Determine the (X, Y) coordinate at the center of the cell enclosing the given text.  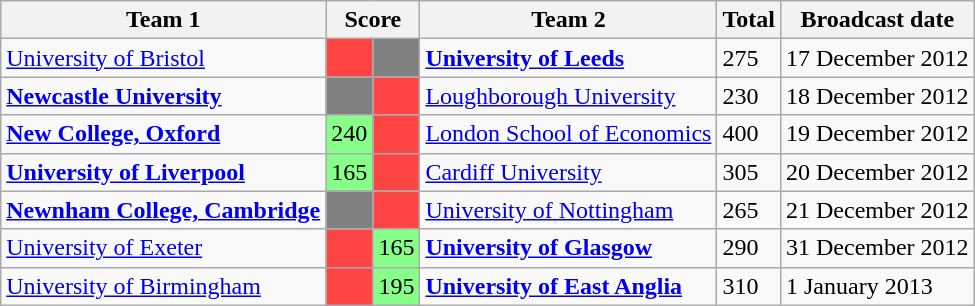
Loughborough University (568, 96)
Broadcast date (877, 20)
195 (396, 286)
University of Leeds (568, 58)
21 December 2012 (877, 210)
Total (749, 20)
18 December 2012 (877, 96)
Score (373, 20)
University of Nottingham (568, 210)
Team 2 (568, 20)
University of East Anglia (568, 286)
240 (350, 134)
31 December 2012 (877, 248)
University of Liverpool (164, 172)
20 December 2012 (877, 172)
275 (749, 58)
1 January 2013 (877, 286)
Cardiff University (568, 172)
University of Exeter (164, 248)
New College, Oxford (164, 134)
19 December 2012 (877, 134)
University of Birmingham (164, 286)
University of Glasgow (568, 248)
230 (749, 96)
265 (749, 210)
400 (749, 134)
Newcastle University (164, 96)
Newnham College, Cambridge (164, 210)
310 (749, 286)
17 December 2012 (877, 58)
Team 1 (164, 20)
290 (749, 248)
London School of Economics (568, 134)
305 (749, 172)
University of Bristol (164, 58)
